From the cell containing the given text, extract its center point as (x, y) coordinate. 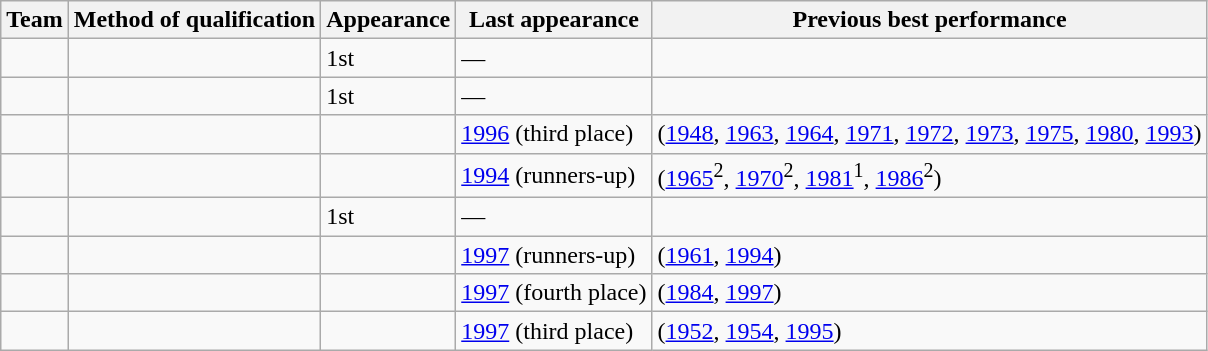
(1952, 1954, 1995) (930, 331)
1997 (fourth place) (554, 293)
1994 (runners-up) (554, 176)
Last appearance (554, 20)
Method of qualification (194, 20)
Previous best performance (930, 20)
1997 (third place) (554, 331)
Team (35, 20)
(1984, 1997) (930, 293)
Appearance (388, 20)
(19652, 19702, 19811, 19862) (930, 176)
(1961, 1994) (930, 255)
(1948, 1963, 1964, 1971, 1972, 1973, 1975, 1980, 1993) (930, 134)
1997 (runners-up) (554, 255)
1996 (third place) (554, 134)
